Output the (X, Y) coordinate of the center of the cell containing the given text.  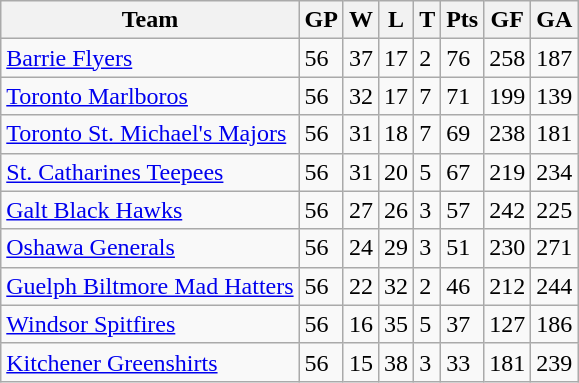
199 (508, 96)
Barrie Flyers (150, 58)
Oshawa Generals (150, 248)
57 (462, 210)
16 (360, 324)
187 (554, 58)
46 (462, 286)
271 (554, 248)
71 (462, 96)
18 (396, 134)
Toronto Marlboros (150, 96)
76 (462, 58)
239 (554, 362)
Team (150, 20)
258 (508, 58)
38 (396, 362)
Guelph Biltmore Mad Hatters (150, 286)
127 (508, 324)
225 (554, 210)
Galt Black Hawks (150, 210)
Pts (462, 20)
242 (508, 210)
GP (321, 20)
24 (360, 248)
Kitchener Greenshirts (150, 362)
244 (554, 286)
22 (360, 286)
Windsor Spitfires (150, 324)
69 (462, 134)
T (428, 20)
26 (396, 210)
St. Catharines Teepees (150, 172)
W (360, 20)
GF (508, 20)
L (396, 20)
29 (396, 248)
67 (462, 172)
35 (396, 324)
27 (360, 210)
20 (396, 172)
15 (360, 362)
Toronto St. Michael's Majors (150, 134)
33 (462, 362)
139 (554, 96)
234 (554, 172)
51 (462, 248)
230 (508, 248)
186 (554, 324)
GA (554, 20)
238 (508, 134)
212 (508, 286)
219 (508, 172)
